Search for the cell housing the specified text and yield its (x, y) center coordinate. 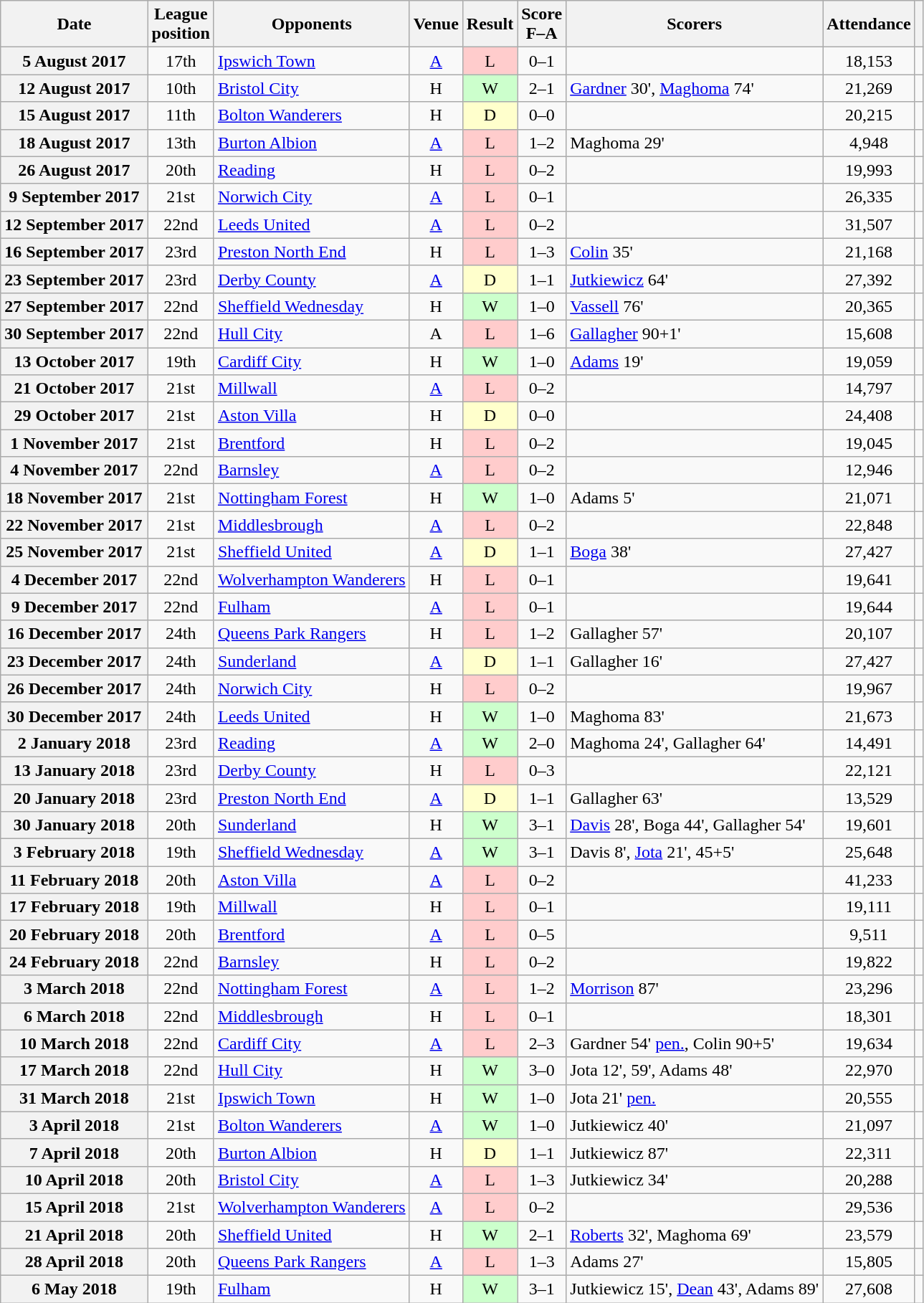
Jota 21' pen. (695, 1098)
26 August 2017 (75, 170)
20 February 2018 (75, 934)
29,536 (869, 1207)
23 December 2017 (75, 661)
Jutkiewicz 34' (695, 1180)
21,168 (869, 252)
21,097 (869, 1125)
30 January 2018 (75, 825)
6 March 2018 (75, 1016)
21,071 (869, 498)
4,948 (869, 143)
4 November 2017 (75, 470)
16 December 2017 (75, 634)
19,634 (869, 1043)
20,365 (869, 306)
Leagueposition (181, 24)
15,805 (869, 1262)
Gallagher 63' (695, 798)
30 December 2017 (75, 716)
18,301 (869, 1016)
3 February 2018 (75, 853)
19,993 (869, 170)
5 August 2017 (75, 61)
17 February 2018 (75, 907)
14,797 (869, 389)
Result (490, 24)
9,511 (869, 934)
Morrison 87' (695, 989)
9 September 2017 (75, 197)
10th (181, 88)
Jota 12', 59', Adams 48' (695, 1071)
20,215 (869, 115)
27,392 (869, 279)
Gardner 54' pen., Colin 90+5' (695, 1043)
25,648 (869, 853)
21,269 (869, 88)
13,529 (869, 798)
11th (181, 115)
Vassell 76' (695, 306)
23,296 (869, 989)
2 January 2018 (75, 743)
26 December 2017 (75, 688)
Jutkiewicz 40' (695, 1125)
19,822 (869, 962)
Scorers (695, 24)
ScoreF–A (542, 24)
23,579 (869, 1234)
11 February 2018 (75, 880)
20 January 2018 (75, 798)
Jutkiewicz 64' (695, 279)
18,153 (869, 61)
15,608 (869, 333)
Gardner 30', Maghoma 74' (695, 88)
22,970 (869, 1071)
2–0 (542, 743)
Maghoma 29' (695, 143)
14,491 (869, 743)
20,288 (869, 1180)
24,408 (869, 416)
27 September 2017 (75, 306)
18 November 2017 (75, 498)
19,059 (869, 361)
Opponents (311, 24)
12 August 2017 (75, 88)
0–5 (542, 934)
4 December 2017 (75, 579)
19,111 (869, 907)
17 March 2018 (75, 1071)
3 March 2018 (75, 989)
6 May 2018 (75, 1289)
19,601 (869, 825)
31 March 2018 (75, 1098)
22,311 (869, 1152)
10 April 2018 (75, 1180)
15 April 2018 (75, 1207)
10 March 2018 (75, 1043)
19,641 (869, 579)
19,644 (869, 607)
20,555 (869, 1098)
27,608 (869, 1289)
Adams 27' (695, 1262)
29 October 2017 (75, 416)
23 September 2017 (75, 279)
25 November 2017 (75, 552)
Davis 28', Boga 44', Gallagher 54' (695, 825)
Maghoma 83' (695, 716)
Venue (436, 24)
19,045 (869, 443)
Adams 5' (695, 498)
12 September 2017 (75, 224)
17th (181, 61)
13 January 2018 (75, 770)
1–6 (542, 333)
31,507 (869, 224)
Attendance (869, 24)
21 April 2018 (75, 1234)
Davis 8', Jota 21', 45+5' (695, 853)
12,946 (869, 470)
19,967 (869, 688)
Jutkiewicz 87' (695, 1152)
Gallagher 57' (695, 634)
20,107 (869, 634)
18 August 2017 (75, 143)
13 October 2017 (75, 361)
Maghoma 24', Gallagher 64' (695, 743)
Adams 19' (695, 361)
Date (75, 24)
16 September 2017 (75, 252)
22 November 2017 (75, 525)
Gallagher 16' (695, 661)
22,121 (869, 770)
7 April 2018 (75, 1152)
Colin 35' (695, 252)
9 December 2017 (75, 607)
Gallagher 90+1' (695, 333)
0–3 (542, 770)
1 November 2017 (75, 443)
21 October 2017 (75, 389)
Boga 38' (695, 552)
13th (181, 143)
3 April 2018 (75, 1125)
21,673 (869, 716)
Roberts 32', Maghoma 69' (695, 1234)
22,848 (869, 525)
28 April 2018 (75, 1262)
3–0 (542, 1071)
24 February 2018 (75, 962)
41,233 (869, 880)
30 September 2017 (75, 333)
26,335 (869, 197)
15 August 2017 (75, 115)
Jutkiewicz 15', Dean 43', Adams 89' (695, 1289)
2–3 (542, 1043)
